Provide the [X, Y] coordinate of the cell's center where the given text is located.  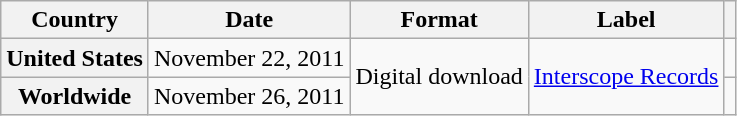
Digital download [439, 77]
November 26, 2011 [248, 96]
Country [75, 20]
Label [626, 20]
Format [439, 20]
November 22, 2011 [248, 58]
Interscope Records [626, 77]
Worldwide [75, 96]
United States [75, 58]
Date [248, 20]
